For the text-containing cell, return its midpoint in [x, y] coordinate format. 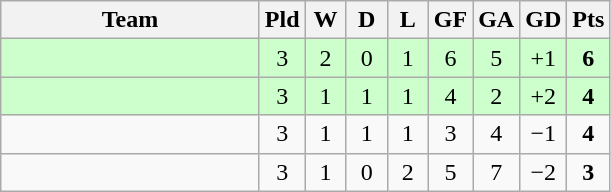
+2 [544, 96]
L [408, 20]
GA [496, 20]
−2 [544, 172]
D [366, 20]
W [326, 20]
Pld [282, 20]
−1 [544, 134]
GF [450, 20]
GD [544, 20]
+1 [544, 58]
Pts [588, 20]
7 [496, 172]
Team [130, 20]
